Scan for the cell matching the given text and deliver its [X, Y] coordinate at center. 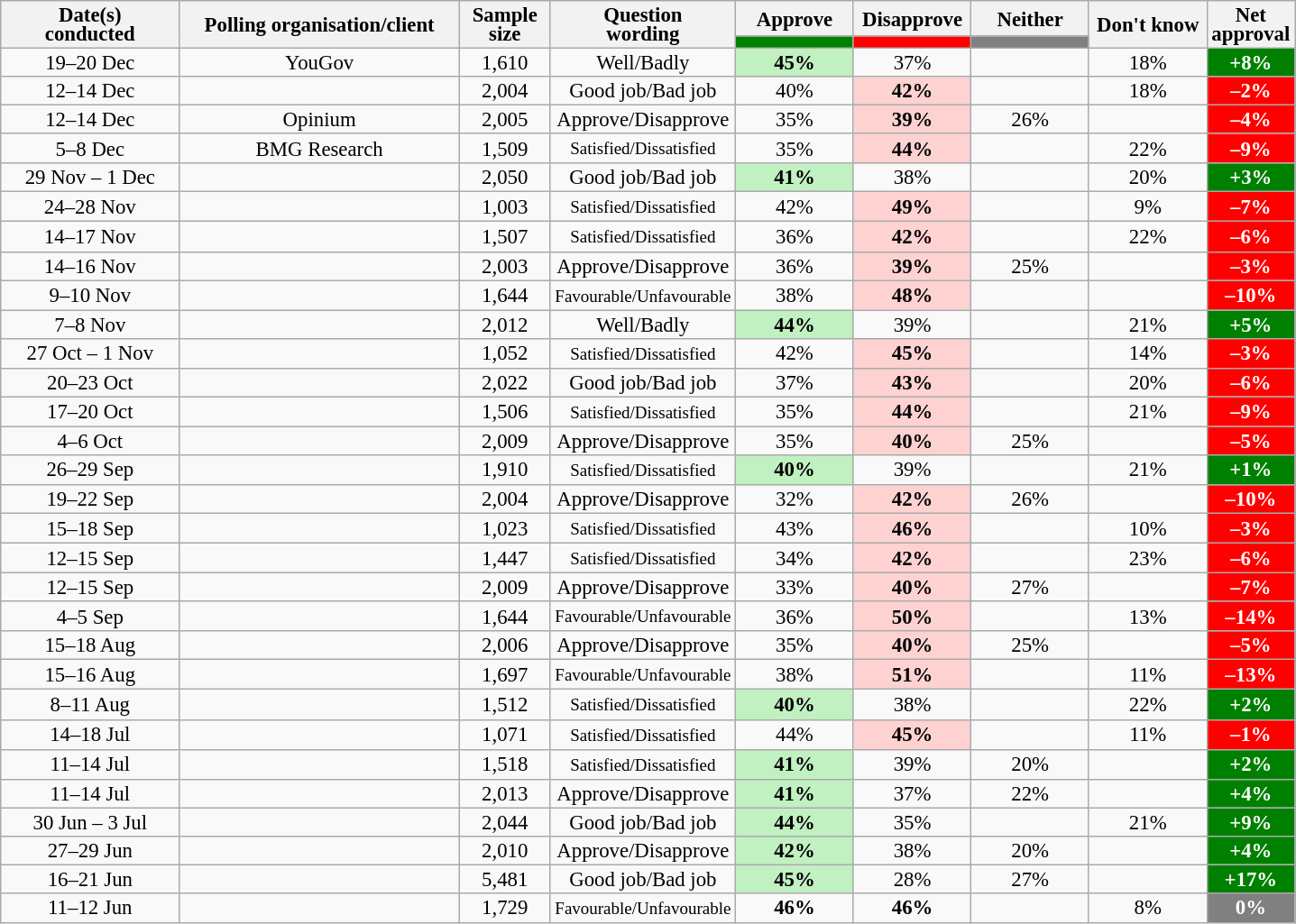
9–10 Nov [90, 296]
–2% [1251, 91]
30 Jun – 3 Jul [90, 822]
4–6 Oct [90, 441]
7–8 Nov [90, 325]
1,697 [505, 674]
20–23 Oct [90, 383]
Sample size [505, 25]
2,050 [505, 178]
32% [795, 499]
Date(s)conducted [90, 25]
2,003 [505, 266]
2,006 [505, 645]
+3% [1251, 178]
27 Oct – 1 Nov [90, 353]
26–29 Sep [90, 471]
2,012 [505, 325]
1,052 [505, 353]
1,512 [505, 705]
1,910 [505, 471]
15–18 Aug [90, 645]
29 Nov – 1 Dec [90, 178]
Net approval [1251, 25]
19–22 Sep [90, 499]
19–20 Dec [90, 63]
14–17 Nov [90, 236]
34% [795, 559]
1,023 [505, 528]
1,071 [505, 734]
51% [913, 674]
9% [1147, 207]
5,481 [505, 879]
2,005 [505, 120]
+5% [1251, 325]
BMG Research [319, 148]
1,447 [505, 559]
5–8 Dec [90, 148]
Disapprove [913, 18]
+9% [1251, 822]
2,044 [505, 822]
14–18 Jul [90, 734]
24–28 Nov [90, 207]
13% [1147, 617]
2,010 [505, 851]
1,506 [505, 411]
8% [1147, 909]
16–21 Jun [90, 879]
10% [1147, 528]
+1% [1251, 471]
8–11 Aug [90, 705]
17–20 Oct [90, 411]
Opinium [319, 120]
50% [913, 617]
–1% [1251, 734]
48% [913, 296]
15–16 Aug [90, 674]
1,610 [505, 63]
1,729 [505, 909]
1,518 [505, 764]
+17% [1251, 879]
Questionwording [643, 25]
14–16 Nov [90, 266]
YouGov [319, 63]
–13% [1251, 674]
33% [795, 588]
28% [913, 879]
2,013 [505, 793]
1,003 [505, 207]
Don't know [1147, 25]
–4% [1251, 120]
2,022 [505, 383]
27–29 Jun [90, 851]
49% [913, 207]
11–12 Jun [90, 909]
0% [1251, 909]
1,507 [505, 236]
Approve [795, 18]
15–18 Sep [90, 528]
Neither [1030, 18]
4–5 Sep [90, 617]
14% [1147, 353]
+8% [1251, 63]
23% [1147, 559]
1,509 [505, 148]
–14% [1251, 617]
Polling organisation/client [319, 25]
